Identify which cell holds the provided text, then report its [X, Y] central coordinate. 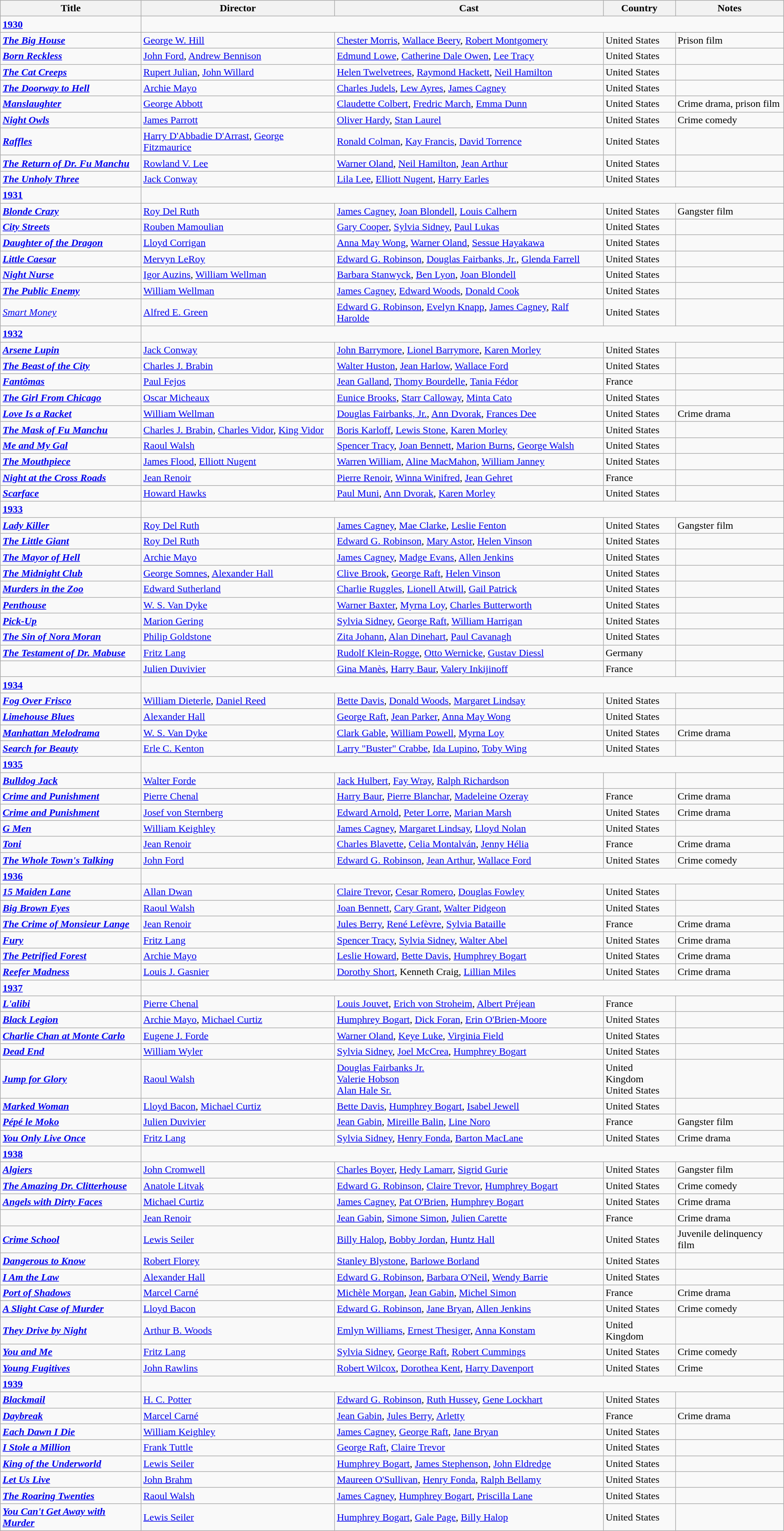
I Am the Law [71, 1277]
Bulldog Jack [71, 781]
The Girl From Chicago [71, 398]
Pick-Up [71, 621]
Charles J. Brabin, Charles Vidor, King Vidor [238, 429]
James Parrott [238, 120]
Mervyn LeRoy [238, 259]
Alfred E. Green [238, 313]
Humphrey Bogart, Gale Page, Billy Halop [469, 1517]
City Streets [71, 227]
Smart Money [71, 313]
Edmund Lowe, Catherine Dale Owen, Lee Tracy [469, 56]
John Rawlins [238, 1368]
Toni [71, 844]
Josef von Sternberg [238, 812]
Anatole Litvak [238, 1186]
Edward G. Robinson, Jane Bryan, Allen Jenkins [469, 1309]
Louis J. Gasnier [238, 972]
United KingdomUnited States [639, 1079]
Crime [730, 1368]
Leslie Howard, Bette Davis, Humphrey Bogart [469, 956]
Night Owls [71, 120]
Edward G. Robinson, Evelyn Knapp, James Cagney, Ralf Harolde [469, 313]
James Cagney, Margaret Lindsay, Lloyd Nolan [469, 828]
Daybreak [71, 1416]
The Testament of Dr. Mabuse [71, 653]
Humphrey Bogart, Dick Foran, Erin O'Brien-Moore [469, 1020]
Sylvia Sidney, George Raft, Robert Cummings [469, 1352]
Crime drama, prison film [730, 104]
Lloyd Bacon, Michael Curtiz [238, 1106]
The Return of Dr. Fu Manchu [71, 163]
Dangerous to Know [71, 1261]
Billy Halop, Bobby Jordan, Huntz Hall [469, 1239]
Night at the Cross Roads [71, 477]
James Cagney, George Raft, Jane Bryan [469, 1432]
Stanley Blystone, Barlowe Borland [469, 1261]
Lloyd Bacon [238, 1309]
You Can't Get Away with Murder [71, 1517]
Charles Boyer, Hedy Lamarr, Sigrid Gurie [469, 1170]
Charles Judels, Lew Ayres, James Cagney [469, 88]
John Brahm [238, 1479]
Philip Goldstone [238, 637]
L'alibi [71, 1004]
Jean Gabin, Mireille Balin, Line Noro [469, 1122]
I Stole a Million [71, 1448]
They Drive by Night [71, 1331]
Manslaughter [71, 104]
Port of Shadows [71, 1293]
G Men [71, 828]
Scarface [71, 494]
1934 [71, 685]
Sylvia Sidney, George Raft, William Harrigan [469, 621]
Emlyn Williams, Ernest Thesiger, Anna Konstam [469, 1331]
United Kingdom [639, 1331]
The Crime of Monsieur Lange [71, 924]
Pépé le Moko [71, 1122]
Maureen O'Sullivan, Henry Fonda, Ralph Bellamy [469, 1479]
Sylvia Sidney, Henry Fonda, Barton MacLane [469, 1138]
Charlie Ruggles, Lionell Atwill, Gail Patrick [469, 589]
Warren William, Aline MacMahon, William Janney [469, 461]
Spencer Tracy, Sylvia Sidney, Walter Abel [469, 940]
The Cat Creeps [71, 72]
James Cagney, Pat O'Brien, Humphrey Bogart [469, 1202]
Paul Fejos [238, 382]
Harry D'Abbadie D'Arrast, George Fitzmaurice [238, 142]
John Ford, Andrew Bennison [238, 56]
Jules Berry, René Lefèvre, Sylvia Bataille [469, 924]
1938 [71, 1154]
Algiers [71, 1170]
Crime School [71, 1239]
1939 [71, 1384]
1935 [71, 765]
Cast [469, 8]
The Petrified Forest [71, 956]
Fantômas [71, 382]
1933 [71, 509]
Young Fugitives [71, 1368]
Michael Curtiz [238, 1202]
A Slight Case of Murder [71, 1309]
William Wyler [238, 1052]
George Abbott [238, 104]
Search for Beauty [71, 749]
Warner Oland, Keye Luke, Virginia Field [469, 1036]
Igor Auzins, William Wellman [238, 275]
Charles Blavette, Celia Montalván, Jenny Hélia [469, 844]
George W. Hill [238, 40]
Germany [639, 653]
James Cagney, Edward Woods, Donald Cook [469, 291]
Murders in the Zoo [71, 589]
Rupert Julian, John Willard [238, 72]
Charlie Chan at Monte Carlo [71, 1036]
Gary Cooper, Sylvia Sidney, Paul Lukas [469, 227]
1932 [71, 334]
Me and My Gal [71, 445]
Eunice Brooks, Starr Calloway, Minta Cato [469, 398]
Clark Gable, William Powell, Myrna Loy [469, 733]
Frank Tuttle [238, 1448]
Edward Arnold, Peter Lorre, Marian Marsh [469, 812]
Harry Baur, Pierre Blanchar, Madeleine Ozeray [469, 797]
Limehouse Blues [71, 716]
Douglas Fairbanks Jr.Valerie HobsonAlan Hale Sr. [469, 1079]
Arthur B. Woods [238, 1331]
Edward G. Robinson, Mary Astor, Helen Vinson [469, 541]
Bette Davis, Donald Woods, Margaret Lindsay [469, 701]
Michèle Morgan, Jean Gabin, Michel Simon [469, 1293]
Blonde Crazy [71, 211]
Larry "Buster" Crabbe, Ida Lupino, Toby Wing [469, 749]
Walter Huston, Jean Harlow, Wallace Ford [469, 366]
Marked Woman [71, 1106]
Daughter of the Dragon [71, 243]
Fog Over Frisco [71, 701]
James Flood, Elliott Nugent [238, 461]
Love Is a Racket [71, 414]
The Midnight Club [71, 573]
The Big House [71, 40]
Sylvia Sidney, Joel McCrea, Humphrey Bogart [469, 1052]
Edward G. Robinson, Claire Trevor, Humphrey Bogart [469, 1186]
James Cagney, Joan Blondell, Louis Calhern [469, 211]
Jack Hulbert, Fay Wray, Ralph Richardson [469, 781]
Clive Brook, George Raft, Helen Vinson [469, 573]
Warner Baxter, Myrna Loy, Charles Butterworth [469, 605]
You and Me [71, 1352]
Howard Hawks [238, 494]
Paul Muni, Ann Dvorak, Karen Morley [469, 494]
Black Legion [71, 1020]
Joan Bennett, Cary Grant, Walter Pidgeon [469, 908]
Bette Davis, Humphrey Bogart, Isabel Jewell [469, 1106]
Manhattan Melodrama [71, 733]
Edward Sutherland [238, 589]
Edward G. Robinson, Ruth Hussey, Gene Lockhart [469, 1400]
Arsene Lupin [71, 350]
Erle C. Kenton [238, 749]
Rowland V. Lee [238, 163]
Robert Florey [238, 1261]
Zita Johann, Alan Dinehart, Paul Cavanagh [469, 637]
Title [71, 8]
Each Dawn I Die [71, 1432]
The Little Giant [71, 541]
Big Brown Eyes [71, 908]
Louis Jouvet, Erich von Stroheim, Albert Préjean [469, 1004]
Oscar Micheaux [238, 398]
Jump for Glory [71, 1079]
King of the Underworld [71, 1464]
Juvenile delinquency film [730, 1239]
1931 [71, 195]
Rudolf Klein-Rogge, Otto Wernicke, Gustav Diessl [469, 653]
Let Us Live [71, 1479]
Pierre Renoir, Winna Winifred, Jean Gehret [469, 477]
15 Maiden Lane [71, 892]
John Barrymore, Lionel Barrymore, Karen Morley [469, 350]
Lila Lee, Elliott Nugent, Harry Earles [469, 179]
You Only Live Once [71, 1138]
Chester Morris, Wallace Beery, Robert Montgomery [469, 40]
Born Reckless [71, 56]
Angels with Dirty Faces [71, 1202]
James Cagney, Madge Evans, Allen Jenkins [469, 557]
Prison film [730, 40]
Edward G. Robinson, Barbara O'Neil, Wendy Barrie [469, 1277]
George Raft, Jean Parker, Anna May Wong [469, 716]
The Mask of Fu Manchu [71, 429]
Notes [730, 8]
Country [639, 8]
The Mouthpiece [71, 461]
Spencer Tracy, Joan Bennett, Marion Burns, George Walsh [469, 445]
Edward G. Robinson, Douglas Fairbanks, Jr., Glenda Farrell [469, 259]
Penthouse [71, 605]
Boris Karloff, Lewis Stone, Karen Morley [469, 429]
Lady Killer [71, 525]
Fury [71, 940]
Director [238, 8]
H. C. Potter [238, 1400]
Raffles [71, 142]
Warner Oland, Neil Hamilton, Jean Arthur [469, 163]
Robert Wilcox, Dorothea Kent, Harry Davenport [469, 1368]
Jean Gabin, Simone Simon, Julien Carette [469, 1218]
The Roaring Twenties [71, 1495]
Dead End [71, 1052]
The Public Enemy [71, 291]
Rouben Mamoulian [238, 227]
The Whole Town's Talking [71, 860]
The Unholy Three [71, 179]
Humphrey Bogart, James Stephenson, John Eldredge [469, 1464]
William Dieterle, Daniel Reed [238, 701]
Walter Forde [238, 781]
Marion Gering [238, 621]
Blackmail [71, 1400]
John Cromwell [238, 1170]
Claire Trevor, Cesar Romero, Douglas Fowley [469, 892]
Allan Dwan [238, 892]
1937 [71, 988]
Eugene J. Forde [238, 1036]
Gina Manès, Harry Baur, Valery Inkijinoff [469, 669]
Little Caesar [71, 259]
James Cagney, Mae Clarke, Leslie Fenton [469, 525]
James Cagney, Humphrey Bogart, Priscilla Lane [469, 1495]
Helen Twelvetrees, Raymond Hackett, Neil Hamilton [469, 72]
George Somnes, Alexander Hall [238, 573]
Archie Mayo, Michael Curtiz [238, 1020]
Barbara Stanwyck, Ben Lyon, Joan Blondell [469, 275]
Jean Galland, Thomy Bourdelle, Tania Fédor [469, 382]
John Ford [238, 860]
The Doorway to Hell [71, 88]
The Amazing Dr. Clitterhouse [71, 1186]
The Sin of Nora Moran [71, 637]
Jean Gabin, Jules Berry, Arletty [469, 1416]
Anna May Wong, Warner Oland, Sessue Hayakawa [469, 243]
Claudette Colbert, Fredric March, Emma Dunn [469, 104]
Dorothy Short, Kenneth Craig, Lillian Miles [469, 972]
The Beast of the City [71, 366]
George Raft, Claire Trevor [469, 1448]
Lloyd Corrigan [238, 243]
Douglas Fairbanks, Jr., Ann Dvorak, Frances Dee [469, 414]
The Mayor of Hell [71, 557]
Ronald Colman, Kay Francis, David Torrence [469, 142]
Edward G. Robinson, Jean Arthur, Wallace Ford [469, 860]
1936 [71, 876]
Charles J. Brabin [238, 366]
1930 [71, 24]
Night Nurse [71, 275]
Reefer Madness [71, 972]
Oliver Hardy, Stan Laurel [469, 120]
